Search for the cell housing the specified text and yield its (X, Y) center coordinate. 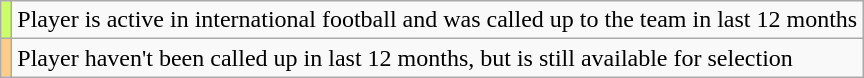
Player haven't been called up in last 12 months, but is still available for selection (438, 58)
Player is active in international football and was called up to the team in last 12 months (438, 20)
